Identify which cell holds the provided text, then report its (x, y) central coordinate. 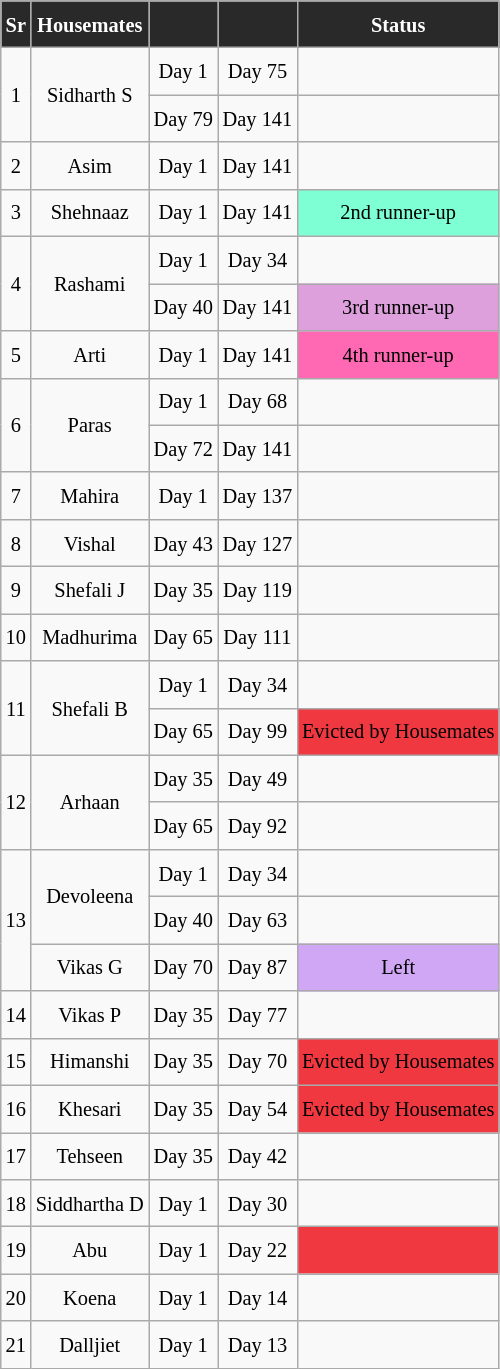
Day 42 (258, 1156)
Day 14 (258, 1298)
3rd runner-up (398, 306)
21 (16, 1344)
Tehseen (90, 1156)
Day 119 (258, 590)
Sr (16, 24)
Status (398, 24)
9 (16, 590)
1 (16, 95)
Left (398, 966)
Arhaan (90, 802)
Day 30 (258, 1202)
7 (16, 496)
Day 99 (258, 732)
Day 77 (258, 1014)
Day 54 (258, 1108)
4th runner-up (398, 354)
Devoleena (90, 896)
6 (16, 425)
Day 75 (258, 72)
Day 127 (258, 542)
Day 43 (184, 542)
20 (16, 1298)
Day 111 (258, 636)
19 (16, 1250)
18 (16, 1202)
Day 22 (258, 1250)
Arti (90, 354)
12 (16, 802)
5 (16, 354)
16 (16, 1108)
Housemates (90, 24)
15 (16, 1062)
Day 87 (258, 966)
Vikas G (90, 966)
Madhurima (90, 636)
Day 68 (258, 402)
Day 13 (258, 1344)
11 (16, 708)
Shehnaaz (90, 212)
10 (16, 636)
Shefali B (90, 708)
Day 72 (184, 448)
Khesari (90, 1108)
17 (16, 1156)
Paras (90, 425)
14 (16, 1014)
Mahira (90, 496)
Day 63 (258, 920)
Shefali J (90, 590)
4 (16, 283)
Day 92 (258, 826)
Day 49 (258, 778)
Siddhartha D (90, 1202)
Sidharth S (90, 95)
Abu (90, 1250)
Rashami (90, 283)
Dalljiet (90, 1344)
8 (16, 542)
13 (16, 920)
Day 137 (258, 496)
Himanshi (90, 1062)
Asim (90, 166)
3 (16, 212)
Koena (90, 1298)
Day 79 (184, 118)
Vikas P (90, 1014)
Vishal (90, 542)
2nd runner-up (398, 212)
2 (16, 166)
